Find where the given text appears and provide that cell's center as (X, Y) coordinate. 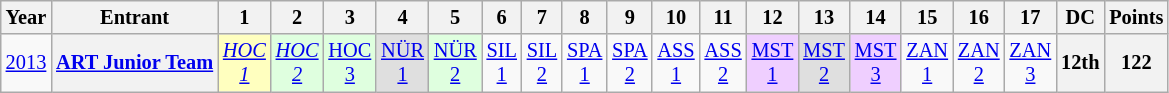
12 (773, 17)
2013 (26, 63)
ZAN1 (927, 63)
12th (1080, 63)
Points (1136, 17)
NÜR1 (402, 63)
1 (244, 17)
3 (350, 17)
2 (298, 17)
9 (630, 17)
122 (1136, 63)
MST2 (824, 63)
HOC3 (350, 63)
17 (1031, 17)
MST3 (876, 63)
MST1 (773, 63)
Entrant (134, 17)
ASS2 (724, 63)
14 (876, 17)
13 (824, 17)
NÜR2 (456, 63)
SIL2 (542, 63)
SPA1 (584, 63)
10 (676, 17)
HOC1 (244, 63)
7 (542, 17)
SIL1 (502, 63)
11 (724, 17)
ART Junior Team (134, 63)
Year (26, 17)
ZAN2 (979, 63)
6 (502, 17)
DC (1080, 17)
HOC2 (298, 63)
SPA2 (630, 63)
ZAN3 (1031, 63)
16 (979, 17)
ASS1 (676, 63)
8 (584, 17)
15 (927, 17)
5 (456, 17)
4 (402, 17)
